Provide the [x, y] coordinate of the cell's center where the given text is located.  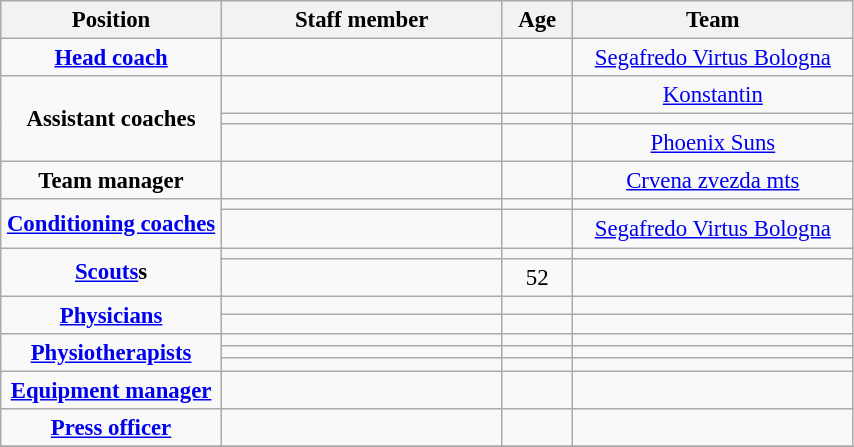
52 [538, 277]
Equipment manager [112, 390]
Physicians [112, 315]
Staff member [362, 20]
Conditioning coaches [112, 224]
Assistant coaches [112, 119]
Age [538, 20]
Head coach [112, 58]
Team [714, 20]
Team manager [112, 181]
Konstantin [714, 95]
Scoutss [112, 272]
Position [112, 20]
Crvena zvezda mts [714, 181]
Phoenix Suns [714, 143]
Press officer [112, 428]
Physiotherapists [112, 352]
